Determine the [X, Y] coordinate at the center of the cell enclosing the given text.  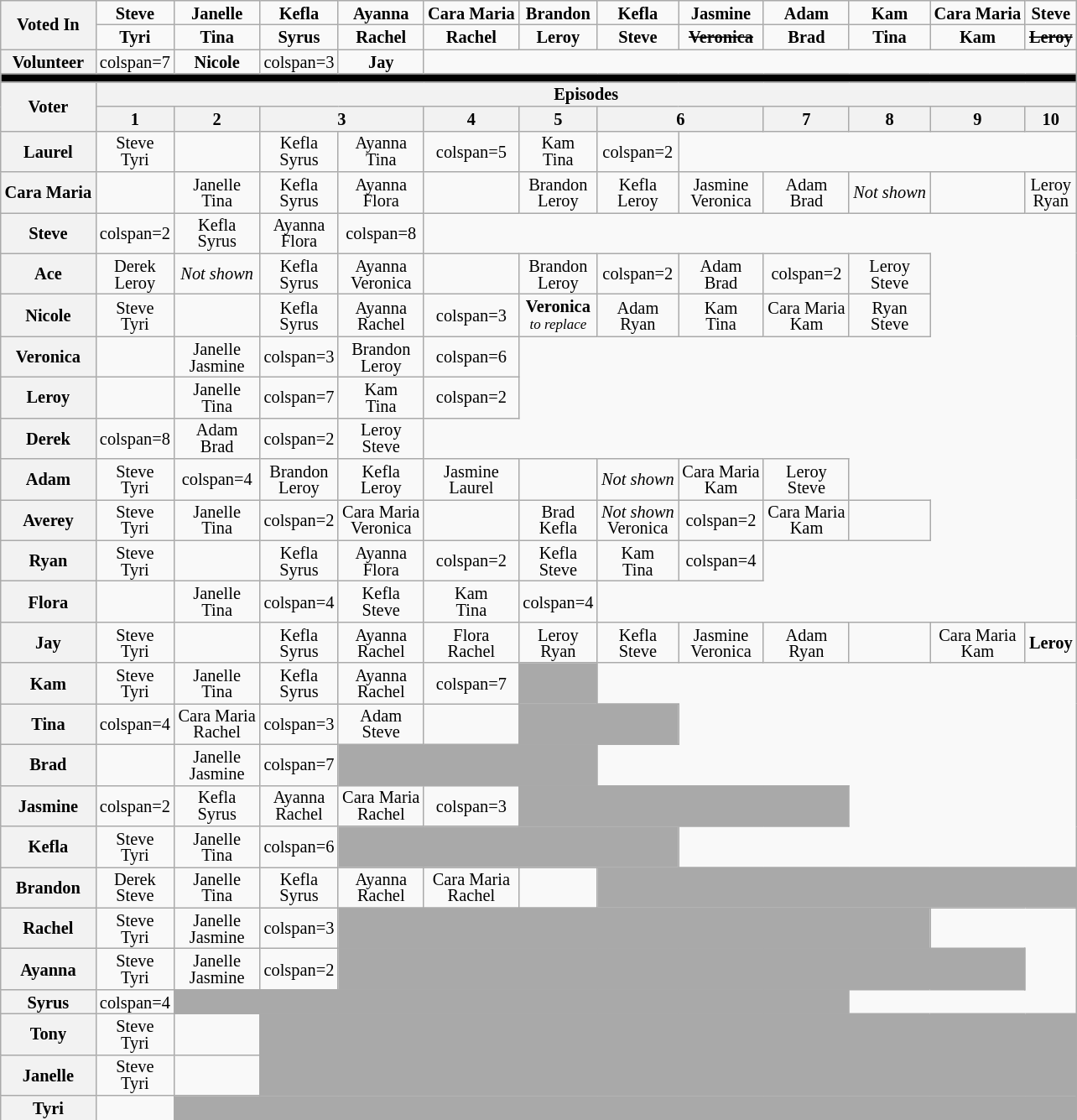
Laurel [49, 151]
Ryan [49, 560]
1 [135, 119]
Flora Rachel [471, 643]
Ayanna Veronica [381, 273]
LeroyRyan [1050, 191]
Leroy Ryan [559, 643]
4 [471, 119]
Brad Kefla [559, 520]
colspan=5 [471, 151]
Episodes [585, 94]
Tony [49, 1034]
6 [680, 119]
Veronicato replace [559, 315]
Voter [49, 106]
9 [978, 119]
Averey [49, 520]
Voted In [49, 24]
8 [889, 119]
Derek Steve [135, 888]
Ayanna Tina [381, 151]
Derek Leroy [135, 273]
Flora [49, 601]
Volunteer [49, 62]
AdamSteve [381, 723]
Jasmine Laurel [471, 480]
Derek [49, 438]
10 [1050, 119]
RyanSteve [889, 315]
Ace [49, 273]
5 [559, 119]
Cara Maria Veronica [381, 520]
7 [806, 119]
Not shown Veronica [637, 520]
2 [217, 119]
3 [342, 119]
